Identify which cell holds the provided text, then report its (X, Y) central coordinate. 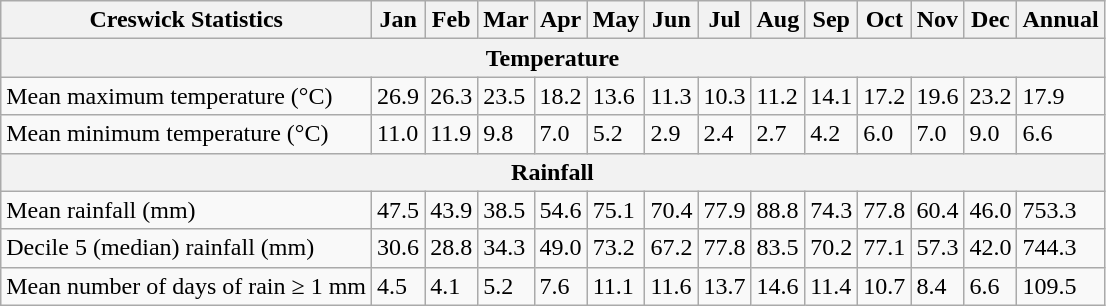
19.6 (938, 96)
57.3 (938, 248)
11.9 (452, 134)
43.9 (452, 210)
83.5 (778, 248)
17.9 (1060, 96)
Oct (884, 20)
11.3 (672, 96)
Apr (560, 20)
2.7 (778, 134)
73.2 (616, 248)
46.0 (990, 210)
4.1 (452, 286)
30.6 (398, 248)
74.3 (832, 210)
Mean maximum temperature (°C) (186, 96)
23.5 (506, 96)
49.0 (560, 248)
47.5 (398, 210)
Temperature (552, 58)
Aug (778, 20)
2.4 (724, 134)
Decile 5 (median) rainfall (mm) (186, 248)
Creswick Statistics (186, 20)
70.2 (832, 248)
Nov (938, 20)
77.9 (724, 210)
18.2 (560, 96)
6.0 (884, 134)
11.1 (616, 286)
38.5 (506, 210)
Annual (1060, 20)
77.1 (884, 248)
11.2 (778, 96)
11.6 (672, 286)
May (616, 20)
67.2 (672, 248)
23.2 (990, 96)
54.6 (560, 210)
Feb (452, 20)
7.6 (560, 286)
Sep (832, 20)
11.0 (398, 134)
4.2 (832, 134)
2.9 (672, 134)
9.0 (990, 134)
Jan (398, 20)
Mar (506, 20)
75.1 (616, 210)
88.8 (778, 210)
Mean number of days of rain ≥ 1 mm (186, 286)
Mean minimum temperature (°C) (186, 134)
9.8 (506, 134)
Jun (672, 20)
109.5 (1060, 286)
17.2 (884, 96)
13.7 (724, 286)
Mean rainfall (mm) (186, 210)
60.4 (938, 210)
11.4 (832, 286)
Dec (990, 20)
14.1 (832, 96)
42.0 (990, 248)
744.3 (1060, 248)
26.9 (398, 96)
13.6 (616, 96)
70.4 (672, 210)
28.8 (452, 248)
Rainfall (552, 172)
8.4 (938, 286)
10.7 (884, 286)
753.3 (1060, 210)
10.3 (724, 96)
4.5 (398, 286)
26.3 (452, 96)
34.3 (506, 248)
Jul (724, 20)
14.6 (778, 286)
